Locate the cell with the specified text and output its [X, Y] center coordinate. 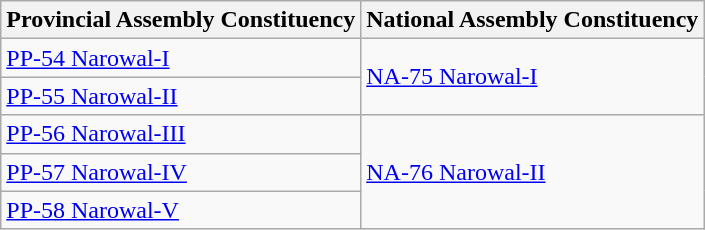
PP-57 Narowal-IV [181, 172]
Provincial Assembly Constituency [181, 20]
PP-55 Narowal-II [181, 96]
National Assembly Constituency [532, 20]
NA-75 Narowal-I [532, 77]
NA-76 Narowal-II [532, 172]
PP-58 Narowal-V [181, 210]
PP-56 Narowal-III [181, 134]
PP-54 Narowal-I [181, 58]
